Return the [x, y] coordinate for the center point of the cell that contains the specified text.  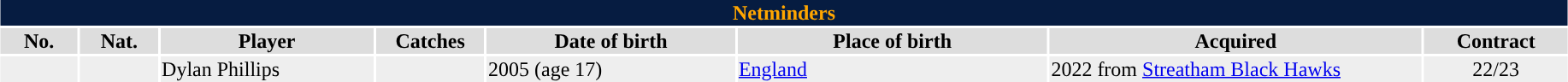
Dylan Phillips [267, 69]
Contract [1496, 41]
Catches [431, 41]
22/23 [1496, 69]
England [892, 69]
Date of birth [611, 41]
2005 (age 17) [611, 69]
Netminders [783, 13]
Player [267, 41]
Acquired [1236, 41]
Nat. [120, 41]
2022 from Streatham Black Hawks [1236, 69]
No. [39, 41]
Place of birth [892, 41]
